Find where the given text appears and provide that cell's center as (x, y) coordinate. 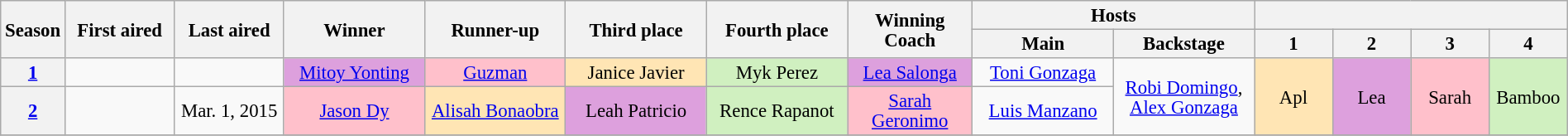
Robi Domingo, Alex Gonzaga (1183, 96)
Lea (1371, 96)
Third place (636, 30)
Fourth place (777, 30)
Bamboo (1528, 96)
Last aired (229, 30)
Sarah (1451, 96)
Luis Manzano (1043, 111)
Mitoy Yonting (354, 73)
Season (33, 30)
Sarah Geronimo (910, 111)
Alisah Bonaobra (495, 111)
Myk Perez (777, 73)
Hosts (1113, 15)
Mar. 1, 2015 (229, 111)
Winning Coach (910, 30)
Backstage (1183, 45)
4 (1528, 45)
3 (1451, 45)
First aired (119, 30)
Leah Patricio (636, 111)
Janice Javier (636, 73)
Runner-up (495, 30)
Toni Gonzaga (1043, 73)
Winner (354, 30)
Apl (1293, 96)
Lea Salonga (910, 73)
Main (1043, 45)
Rence Rapanot (777, 111)
Jason Dy (354, 111)
Guzman (495, 73)
